Search for the cell housing the specified text and yield its (X, Y) center coordinate. 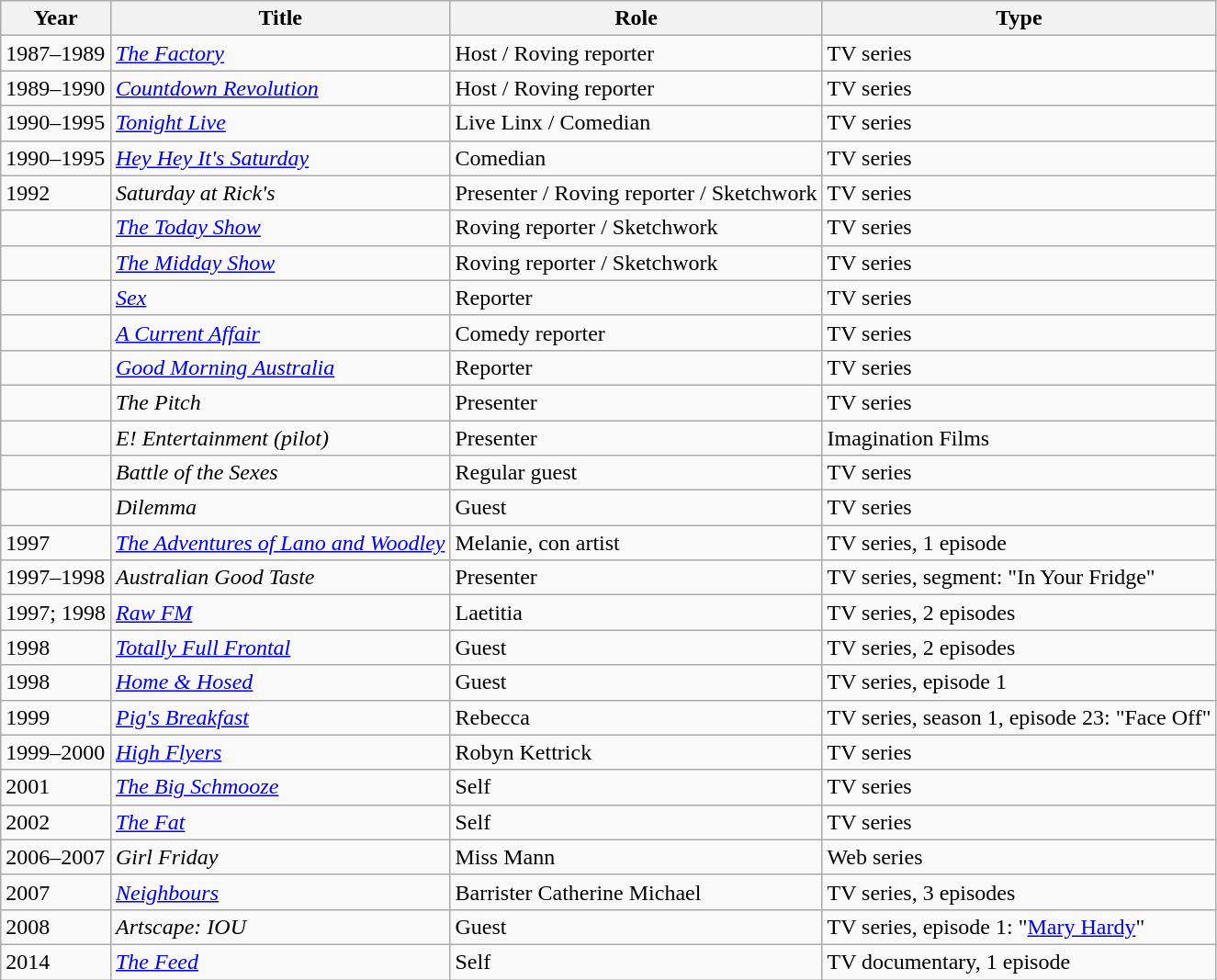
Good Morning Australia (279, 367)
A Current Affair (279, 332)
Comedy reporter (636, 332)
Battle of the Sexes (279, 473)
E! Entertainment (pilot) (279, 438)
Miss Mann (636, 857)
TV series, 3 episodes (1020, 892)
Comedian (636, 158)
Live Linx / Comedian (636, 123)
1999 (56, 717)
TV series, segment: "In Your Fridge" (1020, 578)
Raw FM (279, 613)
2008 (56, 927)
TV series, 1 episode (1020, 543)
The Adventures of Lano and Woodley (279, 543)
1992 (56, 193)
Title (279, 18)
Regular guest (636, 473)
TV series, episode 1 (1020, 682)
The Feed (279, 962)
Web series (1020, 857)
Home & Hosed (279, 682)
Presenter / Roving reporter / Sketchwork (636, 193)
Dilemma (279, 508)
1999–2000 (56, 752)
Barrister Catherine Michael (636, 892)
The Big Schmooze (279, 787)
Rebecca (636, 717)
Year (56, 18)
Girl Friday (279, 857)
The Factory (279, 53)
1987–1989 (56, 53)
Saturday at Rick's (279, 193)
Imagination Films (1020, 438)
TV documentary, 1 episode (1020, 962)
Type (1020, 18)
2001 (56, 787)
Neighbours (279, 892)
The Pitch (279, 402)
Role (636, 18)
2014 (56, 962)
The Today Show (279, 228)
2007 (56, 892)
Countdown Revolution (279, 88)
Robyn Kettrick (636, 752)
Melanie, con artist (636, 543)
The Midday Show (279, 263)
The Fat (279, 822)
Tonight Live (279, 123)
1997; 1998 (56, 613)
Totally Full Frontal (279, 648)
Artscape: IOU (279, 927)
1997–1998 (56, 578)
Sex (279, 298)
Australian Good Taste (279, 578)
1989–1990 (56, 88)
TV series, season 1, episode 23: "Face Off" (1020, 717)
TV series, episode 1: "Mary Hardy" (1020, 927)
High Flyers (279, 752)
Hey Hey It's Saturday (279, 158)
1997 (56, 543)
Pig's Breakfast (279, 717)
Laetitia (636, 613)
2002 (56, 822)
2006–2007 (56, 857)
